Detect which cell encompasses the target text, then output its (x, y) center coordinate. 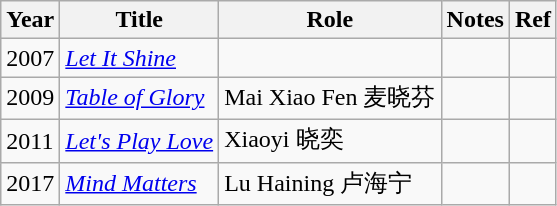
Table of Glory (140, 98)
Notes (475, 20)
Mind Matters (140, 184)
2009 (30, 98)
2011 (30, 140)
2007 (30, 58)
Xiaoyi 晓奕 (330, 140)
Let's Play Love (140, 140)
Role (330, 20)
Mai Xiao Fen 麦晓芬 (330, 98)
Let It Shine (140, 58)
Title (140, 20)
Lu Haining 卢海宁 (330, 184)
Ref (532, 20)
2017 (30, 184)
Year (30, 20)
